Provide the [X, Y] coordinate of the cell's center where the given text is located.  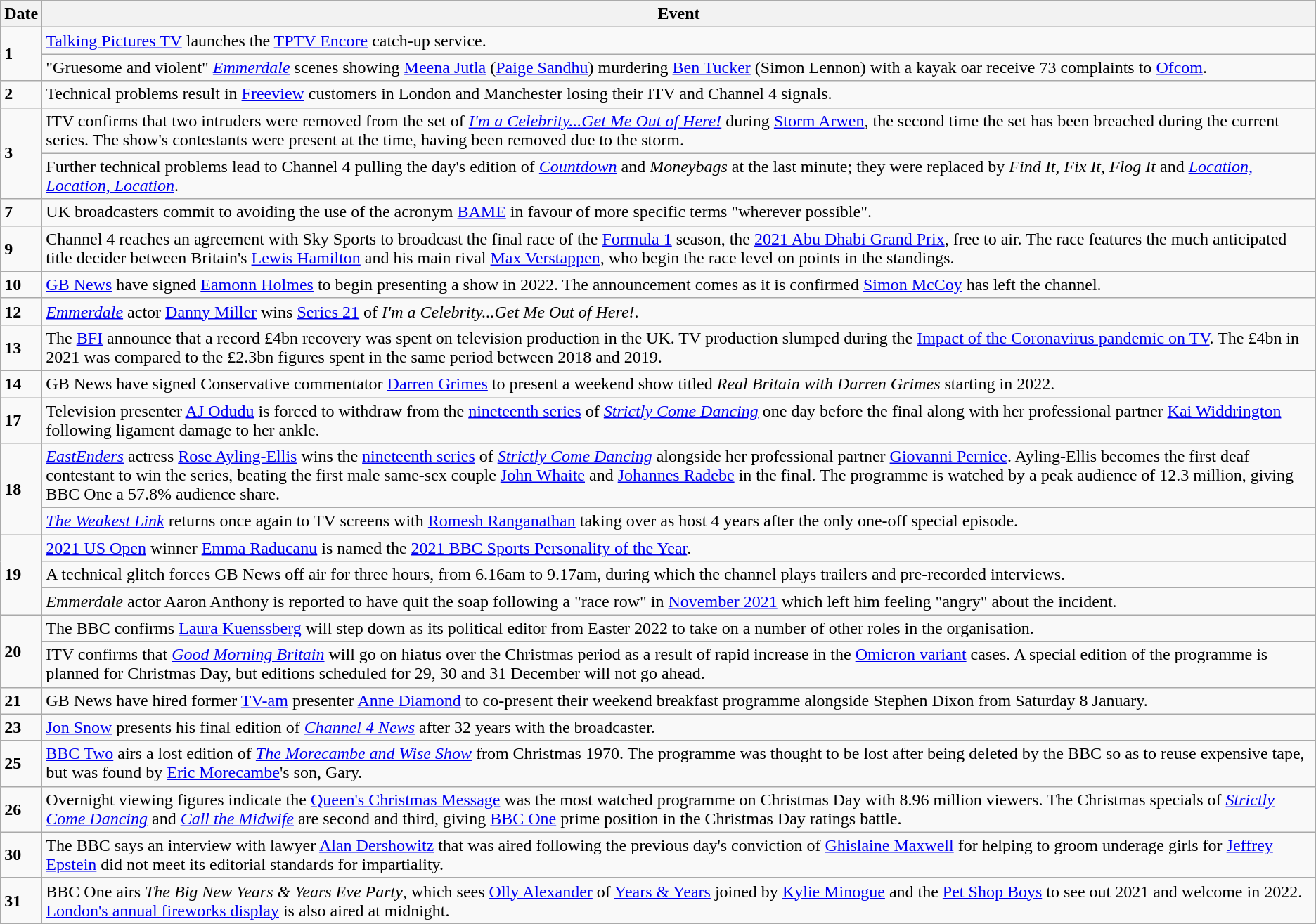
Emmerdale actor Danny Miller wins Series 21 of I'm a Celebrity...Get Me Out of Here!. [679, 311]
Date [21, 14]
The BBC confirms Laura Kuenssberg will step down as its political editor from Easter 2022 to take on a number of other roles in the organisation. [679, 628]
30 [21, 854]
Event [679, 14]
23 [21, 727]
17 [21, 420]
26 [21, 809]
7 [21, 212]
GB News have signed Eamonn Holmes to begin presenting a show in 2022. The announcement comes as it is confirmed Simon McCoy has left the channel. [679, 285]
3 [21, 153]
Talking Pictures TV launches the TPTV Encore catch-up service. [679, 41]
The Weakest Link returns once again to TV screens with Romesh Ranganathan taking over as host 4 years after the only one-off special episode. [679, 521]
9 [21, 249]
GB News have signed Conservative commentator Darren Grimes to present a weekend show titled Real Britain with Darren Grimes starting in 2022. [679, 384]
14 [21, 384]
21 [21, 701]
25 [21, 763]
19 [21, 575]
13 [21, 347]
12 [21, 311]
Jon Snow presents his final edition of Channel 4 News after 32 years with the broadcaster. [679, 727]
18 [21, 489]
Technical problems result in Freeview customers in London and Manchester losing their ITV and Channel 4 signals. [679, 94]
1 [21, 54]
UK broadcasters commit to avoiding the use of the acronym BAME in favour of more specific terms "wherever possible". [679, 212]
2 [21, 94]
10 [21, 285]
2021 US Open winner Emma Raducanu is named the 2021 BBC Sports Personality of the Year. [679, 548]
31 [21, 901]
20 [21, 651]
